Pinpoint the cell where the given text exists, returning its [X, Y] midpoint coordinate. 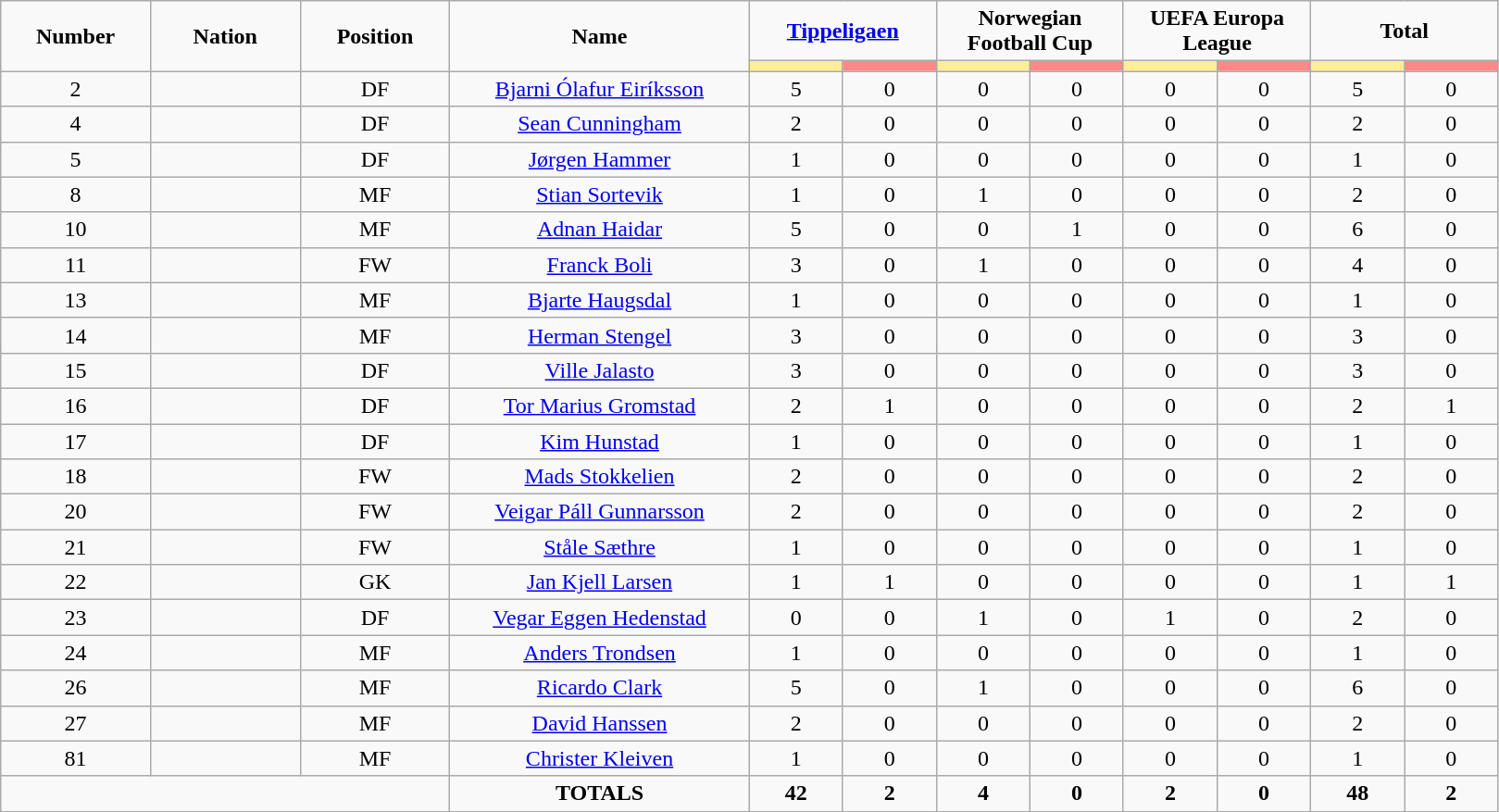
Nation [225, 36]
David Hanssen [600, 723]
Stian Sortevik [600, 194]
Mads Stokkelien [600, 477]
22 [76, 582]
Franck Boli [600, 265]
Total [1405, 31]
Vegar Eggen Hedenstad [600, 618]
18 [76, 477]
Veigar Páll Gunnarsson [600, 512]
Adnan Haidar [600, 230]
10 [76, 230]
GK [375, 582]
16 [76, 406]
13 [76, 300]
Name [600, 36]
48 [1357, 793]
23 [76, 618]
Sean Cunningham [600, 124]
Kim Hunstad [600, 442]
UEFA Europa League [1217, 31]
Ville Jalasto [600, 370]
42 [796, 793]
27 [76, 723]
Number [76, 36]
Bjarte Haugsdal [600, 300]
TOTALS [600, 793]
Ståle Sæthre [600, 547]
Norwegian Football Cup [1030, 31]
17 [76, 442]
Tippeligaen [843, 31]
Jan Kjell Larsen [600, 582]
Jørgen Hammer [600, 159]
Bjarni Ólafur Eiríksson [600, 89]
14 [76, 335]
Ricardo Clark [600, 688]
Christer Kleiven [600, 758]
20 [76, 512]
21 [76, 547]
24 [76, 653]
Anders Trondsen [600, 653]
8 [76, 194]
81 [76, 758]
26 [76, 688]
Herman Stengel [600, 335]
Position [375, 36]
11 [76, 265]
Tor Marius Gromstad [600, 406]
15 [76, 370]
